For the text-containing cell, return its midpoint in [X, Y] coordinate format. 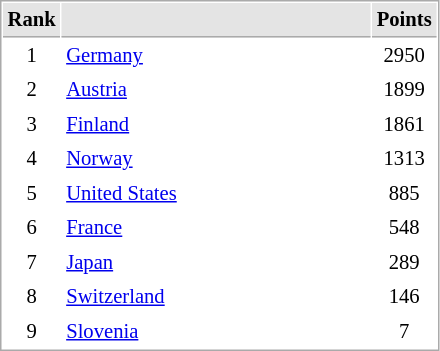
8 [32, 296]
1 [32, 56]
2950 [404, 56]
Points [404, 20]
1861 [404, 124]
Japan [216, 262]
United States [216, 194]
1313 [404, 158]
548 [404, 228]
9 [32, 332]
4 [32, 158]
Germany [216, 56]
France [216, 228]
885 [404, 194]
289 [404, 262]
6 [32, 228]
2 [32, 90]
1899 [404, 90]
3 [32, 124]
Austria [216, 90]
Norway [216, 158]
Rank [32, 20]
Finland [216, 124]
5 [32, 194]
146 [404, 296]
Slovenia [216, 332]
Switzerland [216, 296]
